Provide the [X, Y] coordinate of the cell's center where the given text is located.  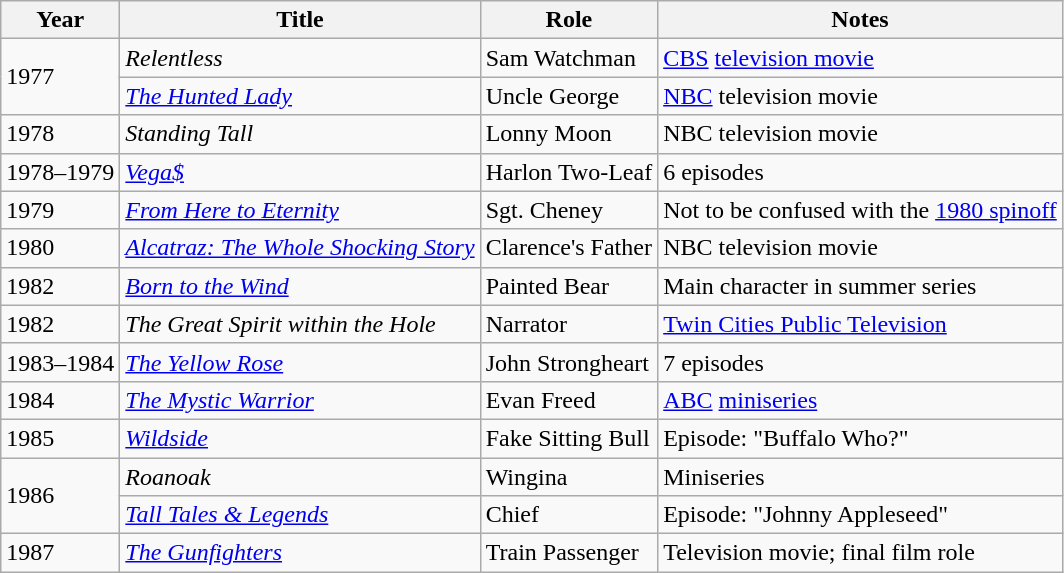
Not to be confused with the 1980 spinoff [860, 210]
The Mystic Warrior [300, 400]
Roanoak [300, 477]
1986 [60, 496]
Sgt. Cheney [569, 210]
1978 [60, 134]
John Strongheart [569, 362]
Lonny Moon [569, 134]
Uncle George [569, 96]
CBS television movie [860, 58]
Harlon Two-Leaf [569, 172]
Wingina [569, 477]
Train Passenger [569, 553]
Chief [569, 515]
Notes [860, 20]
Standing Tall [300, 134]
Tall Tales & Legends [300, 515]
Television movie; final film role [860, 553]
Narrator [569, 324]
Role [569, 20]
Episode: "Johnny Appleseed" [860, 515]
1983–1984 [60, 362]
Vega$ [300, 172]
6 episodes [860, 172]
ABC miniseries [860, 400]
Fake Sitting Bull [569, 438]
7 episodes [860, 362]
1985 [60, 438]
Episode: "Buffalo Who?" [860, 438]
1984 [60, 400]
Evan Freed [569, 400]
From Here to Eternity [300, 210]
Year [60, 20]
The Gunfighters [300, 553]
1987 [60, 553]
Born to the Wind [300, 286]
Alcatraz: The Whole Shocking Story [300, 248]
1979 [60, 210]
1980 [60, 248]
Miniseries [860, 477]
1978–1979 [60, 172]
Sam Watchman [569, 58]
Relentless [300, 58]
Twin Cities Public Television [860, 324]
Wildside [300, 438]
Main character in summer series [860, 286]
The Yellow Rose [300, 362]
Painted Bear [569, 286]
Title [300, 20]
Clarence's Father [569, 248]
1977 [60, 77]
The Great Spirit within the Hole [300, 324]
The Hunted Lady [300, 96]
